Return (x, y) of the center of cell containing provided text 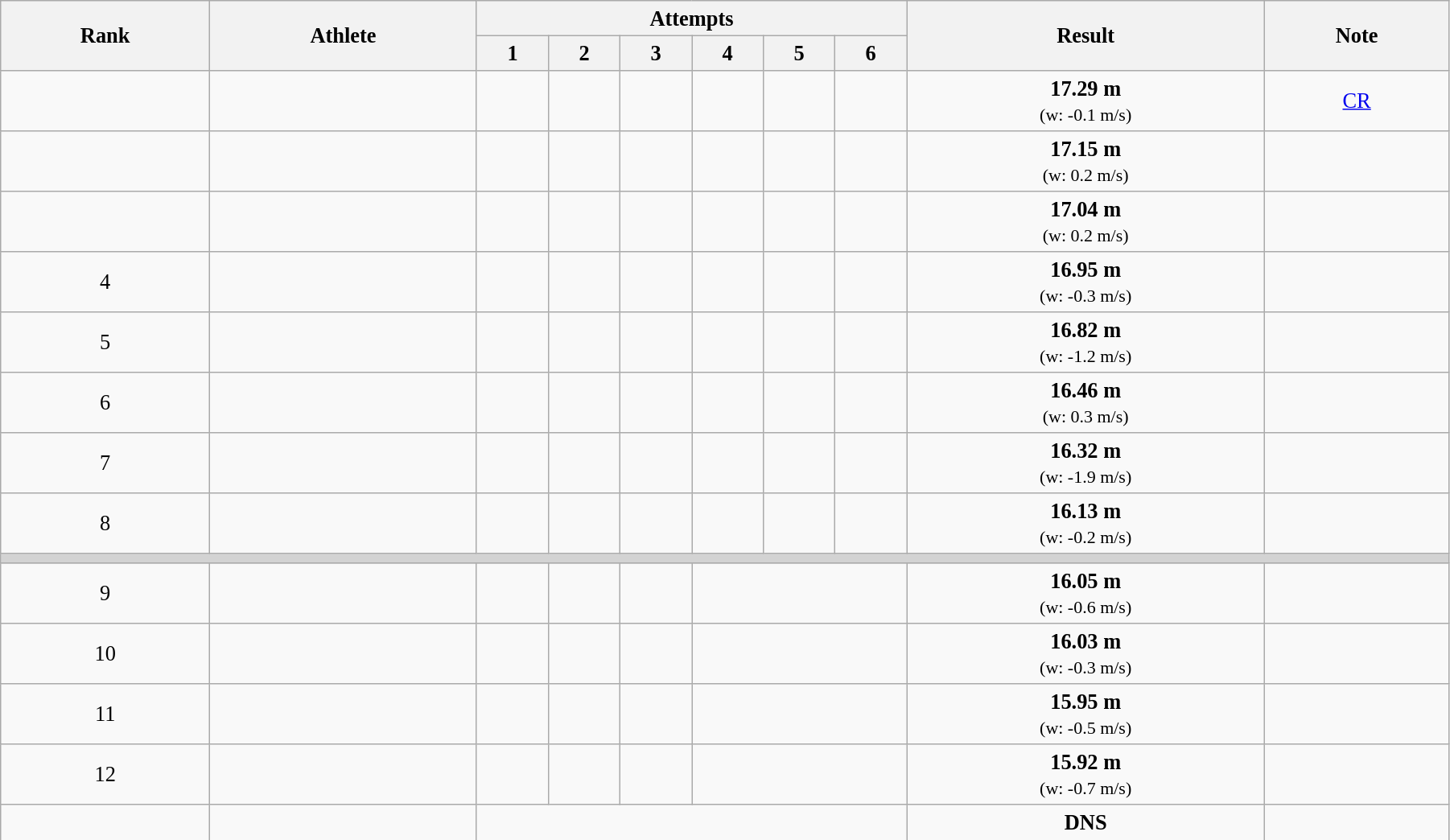
16.05 m(w: -0.6 m/s) (1086, 594)
16.13 m(w: -0.2 m/s) (1086, 523)
16.03 m(w: -0.3 m/s) (1086, 653)
9 (105, 594)
Rank (105, 35)
17.29 m(w: -0.1 m/s) (1086, 100)
17.15 m(w: 0.2 m/s) (1086, 161)
17.04 m(w: 0.2 m/s) (1086, 222)
8 (105, 523)
16.46 m(w: 0.3 m/s) (1086, 402)
DNS (1086, 822)
10 (105, 653)
15.95 m(w: -0.5 m/s) (1086, 714)
Note (1357, 35)
Result (1086, 35)
16.95 m (w: -0.3 m/s) (1086, 282)
Athlete (344, 35)
15.92 m(w: -0.7 m/s) (1086, 774)
Attempts (691, 18)
16.32 m(w: -1.9 m/s) (1086, 463)
3 (657, 53)
7 (105, 463)
11 (105, 714)
CR (1357, 100)
2 (584, 53)
16.82 m(w: -1.2 m/s) (1086, 343)
1 (512, 53)
12 (105, 774)
